Locate the cell with the specified text and output its (x, y) center coordinate. 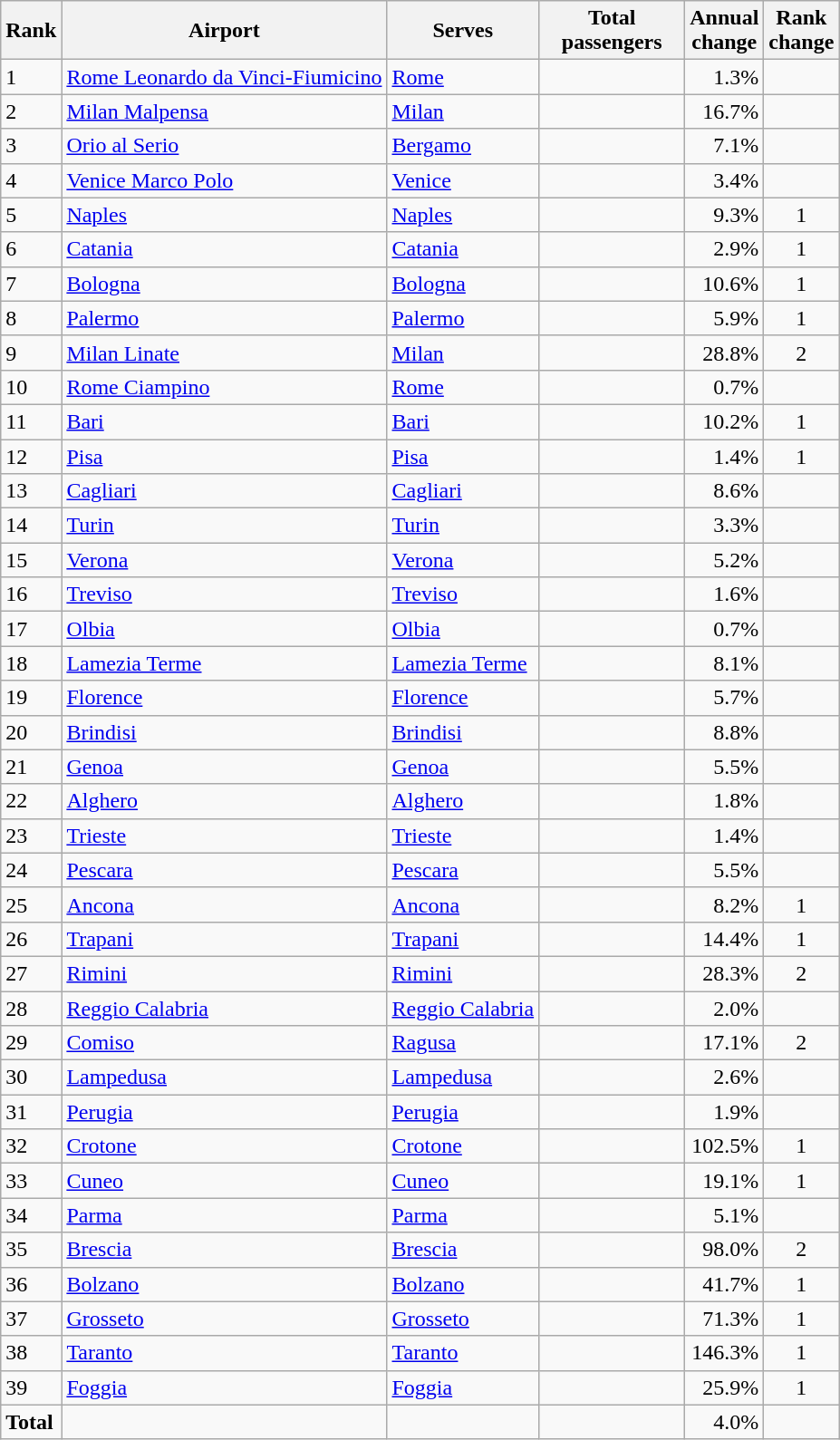
8.6% (725, 491)
Rank (31, 31)
26 (31, 939)
Total (31, 1422)
13 (31, 491)
1.8% (725, 801)
20 (31, 732)
98.0% (725, 1250)
12 (31, 456)
Comiso (225, 1043)
5.7% (725, 698)
Milan Linate (225, 353)
19 (31, 698)
Serves (463, 31)
41.7% (725, 1284)
Orio al Serio (225, 146)
Venice (463, 180)
Annualchange (725, 31)
8 (31, 318)
5 (31, 215)
Rankchange (801, 31)
28 (31, 1009)
39 (31, 1387)
34 (31, 1215)
Totalpassengers (613, 31)
1.3% (725, 77)
35 (31, 1250)
Venice Marco Polo (225, 180)
3.3% (725, 526)
10.6% (725, 284)
11 (31, 421)
Airport (225, 31)
22 (31, 801)
32 (31, 1146)
33 (31, 1181)
9.3% (725, 215)
25 (31, 904)
10 (31, 387)
Rome Ciampino (225, 387)
17 (31, 629)
1.6% (725, 594)
14 (31, 526)
3.4% (725, 180)
15 (31, 560)
Bergamo (463, 146)
Ragusa (463, 1043)
2.0% (725, 1009)
10.2% (725, 421)
9 (31, 353)
29 (31, 1043)
7.1% (725, 146)
25.9% (725, 1387)
5.2% (725, 560)
146.3% (725, 1353)
102.5% (725, 1146)
28.3% (725, 973)
2.6% (725, 1078)
5.9% (725, 318)
8.8% (725, 732)
31 (31, 1112)
16 (31, 594)
8.2% (725, 904)
21 (31, 767)
16.7% (725, 111)
24 (31, 870)
8.1% (725, 663)
37 (31, 1319)
71.3% (725, 1319)
4.0% (725, 1422)
23 (31, 836)
36 (31, 1284)
3 (31, 146)
4 (31, 180)
5.1% (725, 1215)
1.9% (725, 1112)
6 (31, 249)
14.4% (725, 939)
17.1% (725, 1043)
30 (31, 1078)
Milan Malpensa (225, 111)
2.9% (725, 249)
27 (31, 973)
Rome Leonardo da Vinci-Fiumicino (225, 77)
19.1% (725, 1181)
28.8% (725, 353)
38 (31, 1353)
7 (31, 284)
18 (31, 663)
